Identify which cell holds the provided text, then report its (X, Y) central coordinate. 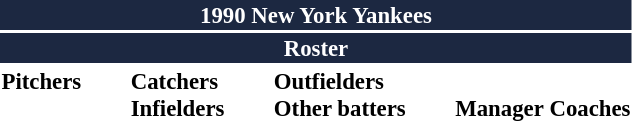
Roster (316, 48)
1990 New York Yankees (316, 15)
